Scan for the cell matching the given text and deliver its [x, y] coordinate at center. 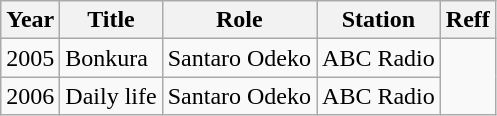
Role [239, 20]
Title [111, 20]
Reff [468, 20]
2006 [30, 96]
Year [30, 20]
Station [379, 20]
Daily life [111, 96]
2005 [30, 58]
Bonkura [111, 58]
